Extract the (X, Y) coordinate from the center of the cell holding the provided text.  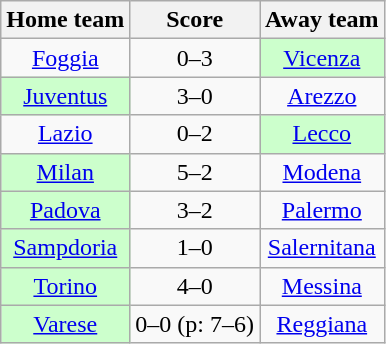
Torino (66, 286)
Sampdoria (66, 248)
0–2 (195, 134)
Juventus (66, 96)
0–0 (p: 7–6) (195, 324)
Vicenza (322, 58)
Score (195, 20)
Padova (66, 210)
Salernitana (322, 248)
1–0 (195, 248)
Home team (66, 20)
3–0 (195, 96)
4–0 (195, 286)
5–2 (195, 172)
3–2 (195, 210)
Lecco (322, 134)
Messina (322, 286)
Reggiana (322, 324)
Milan (66, 172)
Varese (66, 324)
0–3 (195, 58)
Modena (322, 172)
Foggia (66, 58)
Away team (322, 20)
Palermo (322, 210)
Arezzo (322, 96)
Lazio (66, 134)
